From the cell containing the given text, extract its center point as [x, y] coordinate. 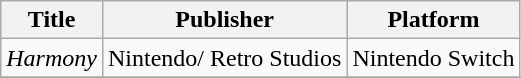
Platform [434, 20]
Title [52, 20]
Nintendo/ Retro Studios [224, 58]
Nintendo Switch [434, 58]
Publisher [224, 20]
Harmony [52, 58]
